Scan for the cell matching the given text and deliver its [x, y] coordinate at center. 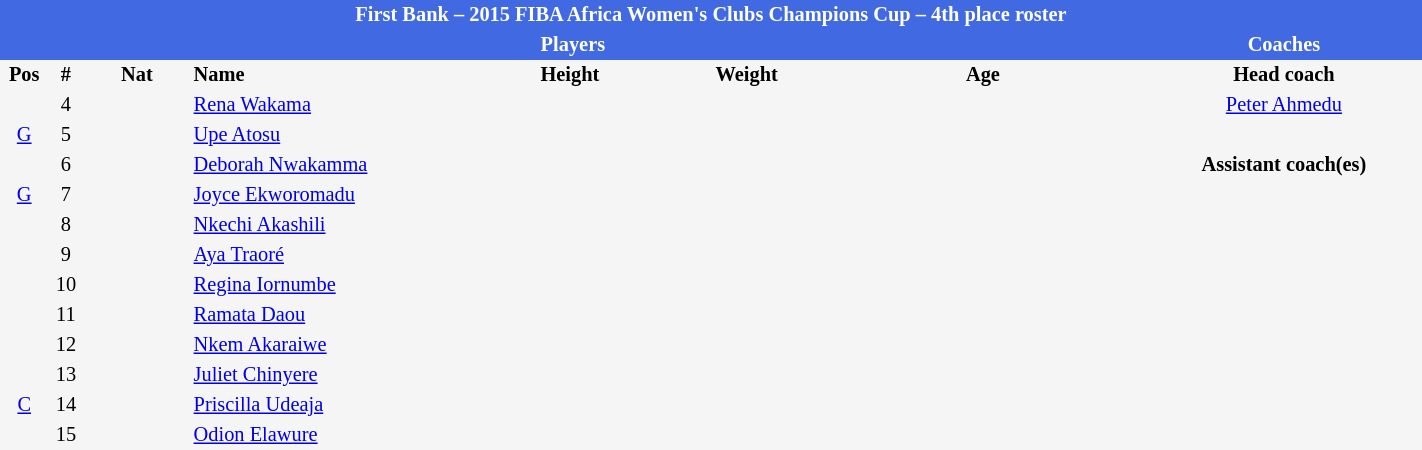
9 [66, 255]
C [24, 405]
Coaches [1284, 45]
Deborah Nwakamma [329, 165]
Players [573, 45]
Height [570, 75]
12 [66, 345]
Weight [746, 75]
Head coach [1284, 75]
Nat [136, 75]
Juliet Chinyere [329, 375]
5 [66, 135]
10 [66, 285]
Peter Ahmedu [1284, 105]
Aya Traoré [329, 255]
Priscilla Udeaja [329, 405]
7 [66, 195]
Upe Atosu [329, 135]
13 [66, 375]
Nkem Akaraiwe [329, 345]
Age [983, 75]
# [66, 75]
Pos [24, 75]
Regina Iornumbe [329, 285]
Rena Wakama [329, 105]
Odion Elawure [329, 435]
6 [66, 165]
Name [329, 75]
4 [66, 105]
Joyce Ekworomadu [329, 195]
Ramata Daou [329, 315]
Assistant coach(es) [1284, 165]
11 [66, 315]
First Bank – 2015 FIBA Africa Women's Clubs Champions Cup – 4th place roster [711, 15]
15 [66, 435]
8 [66, 225]
Nkechi Akashili [329, 225]
14 [66, 405]
